Scan for the cell matching the given text and deliver its [x, y] coordinate at center. 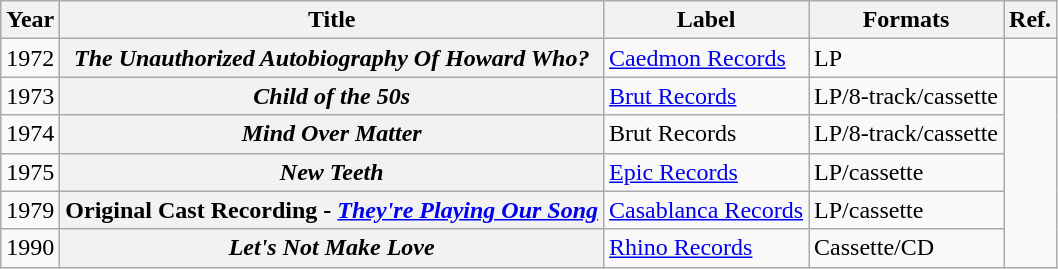
1975 [30, 172]
Label [706, 20]
New Teeth [332, 172]
1979 [30, 210]
1972 [30, 58]
Cassette/CD [906, 248]
1973 [30, 96]
1990 [30, 248]
Year [30, 20]
Title [332, 20]
Original Cast Recording - They're Playing Our Song [332, 210]
1974 [30, 134]
LP [906, 58]
Caedmon Records [706, 58]
Let's Not Make Love [332, 248]
Casablanca Records [706, 210]
Child of the 50s [332, 96]
Epic Records [706, 172]
Rhino Records [706, 248]
The Unauthorized Autobiography Of Howard Who? [332, 58]
Ref. [1030, 20]
Mind Over Matter [332, 134]
Formats [906, 20]
